Determine the (X, Y) coordinate at the center of the cell enclosing the given text.  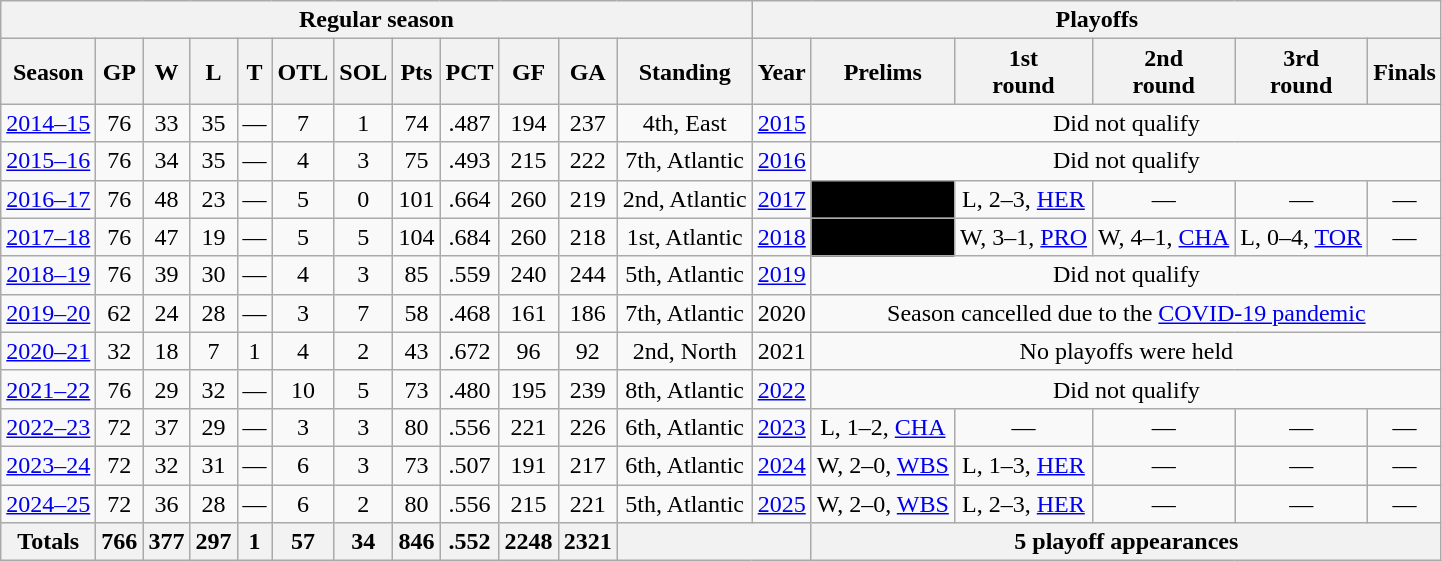
18 (166, 351)
30 (214, 275)
Standing (684, 72)
OTL (303, 72)
No playoffs were held (1126, 351)
2024–25 (48, 503)
Playoffs (1096, 20)
62 (120, 313)
.468 (470, 313)
186 (588, 313)
GP (120, 72)
10 (303, 389)
2321 (588, 542)
23 (214, 199)
Pts (416, 72)
4th, East (684, 123)
.672 (470, 351)
.507 (470, 465)
57 (303, 542)
217 (588, 465)
.487 (470, 123)
L, 0–4, TOR (1302, 237)
2024 (782, 465)
218 (588, 237)
74 (416, 123)
5 playoff appearances (1126, 542)
SOL (364, 72)
31 (214, 465)
377 (166, 542)
2015 (782, 123)
.493 (470, 161)
2021 (782, 351)
2016 (782, 161)
846 (416, 542)
.664 (470, 199)
297 (214, 542)
.552 (470, 542)
PCT (470, 72)
237 (588, 123)
W, 3–1, PRO (1023, 237)
2025 (782, 503)
2020–21 (48, 351)
2017–18 (48, 237)
W (166, 72)
92 (588, 351)
L, 1–2, CHA (882, 427)
1st, Atlantic (684, 237)
W, 4–1, CHA (1164, 237)
GF (528, 72)
2023–24 (48, 465)
2021–22 (48, 389)
.559 (470, 275)
2020 (782, 313)
T (254, 72)
2nd, North (684, 351)
161 (528, 313)
39 (166, 275)
195 (528, 389)
24 (166, 313)
75 (416, 161)
101 (416, 199)
0 (364, 199)
191 (528, 465)
2019–20 (48, 313)
Regular season (376, 20)
226 (588, 427)
2017 (782, 199)
36 (166, 503)
2nd, Atlantic (684, 199)
2022 (782, 389)
37 (166, 427)
43 (416, 351)
2014–15 (48, 123)
2018 (782, 237)
194 (528, 123)
33 (166, 123)
47 (166, 237)
2016–17 (48, 199)
244 (588, 275)
2248 (528, 542)
222 (588, 161)
2015–16 (48, 161)
Season (48, 72)
Season cancelled due to the COVID-19 pandemic (1126, 313)
Finals (1405, 72)
GA (588, 72)
L, 1–3, HER (1023, 465)
2022–23 (48, 427)
Totals (48, 542)
1stround (1023, 72)
239 (588, 389)
2019 (782, 275)
219 (588, 199)
2023 (782, 427)
3rdround (1302, 72)
766 (120, 542)
8th, Atlantic (684, 389)
58 (416, 313)
Year (782, 72)
19 (214, 237)
Prelims (882, 72)
L (214, 72)
96 (528, 351)
48 (166, 199)
2018–19 (48, 275)
85 (416, 275)
.684 (470, 237)
2ndround (1164, 72)
104 (416, 237)
.480 (470, 389)
240 (528, 275)
